Locate the cell with the specified text and output its (x, y) center coordinate. 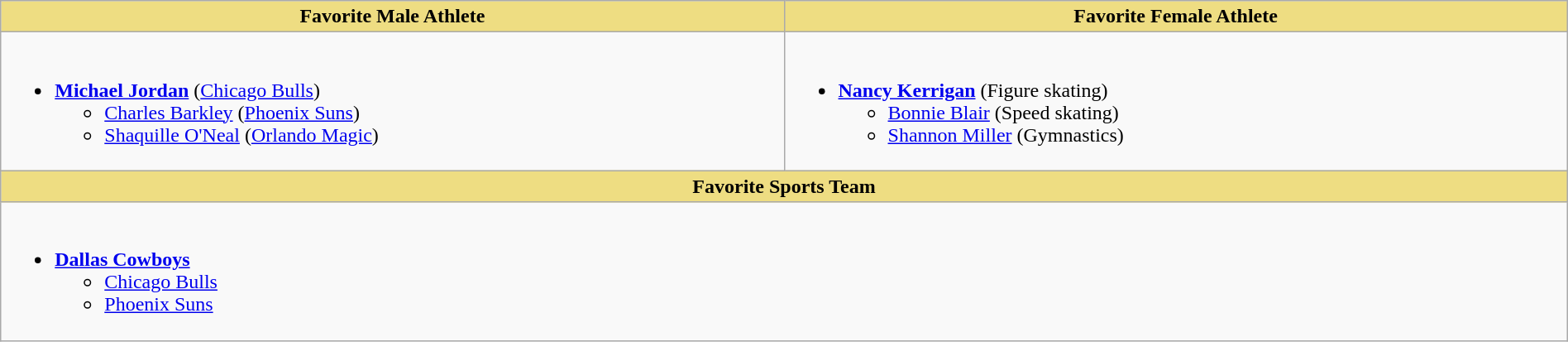
Favorite Male Athlete (392, 17)
Favorite Sports Team (784, 186)
Michael Jordan (Chicago Bulls)Charles Barkley (Phoenix Suns)Shaquille O'Neal (Orlando Magic) (392, 101)
Nancy Kerrigan (Figure skating)Bonnie Blair (Speed skating)Shannon Miller (Gymnastics) (1176, 101)
Dallas CowboysChicago BullsPhoenix Suns (784, 272)
Favorite Female Athlete (1176, 17)
